Provide the (x, y) coordinate of the cell's center where the given text is located.  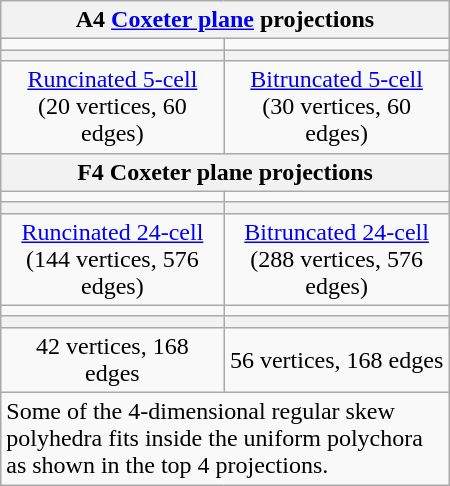
Some of the 4-dimensional regular skew polyhedra fits inside the uniform polychora as shown in the top 4 projections. (225, 438)
42 vertices, 168 edges (112, 360)
F4 Coxeter plane projections (225, 172)
56 vertices, 168 edges (336, 360)
Runcinated 5-cell(20 vertices, 60 edges) (112, 107)
A4 Coxeter plane projections (225, 20)
Bitruncated 24-cell(288 vertices, 576 edges) (336, 259)
Bitruncated 5-cell(30 vertices, 60 edges) (336, 107)
Runcinated 24-cell(144 vertices, 576 edges) (112, 259)
